Locate the cell with the specified text and output its (x, y) center coordinate. 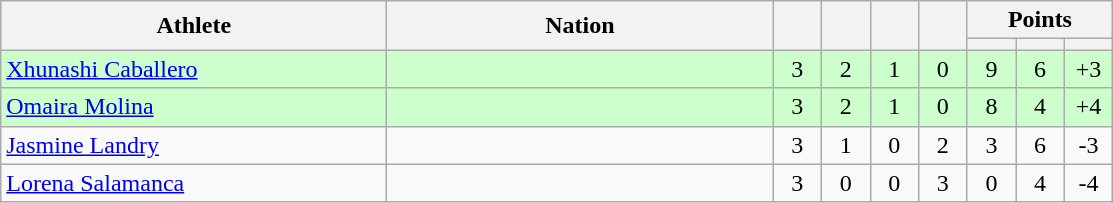
Nation (580, 26)
Omaira Molina (194, 107)
9 (992, 69)
Athlete (194, 26)
Xhunashi Caballero (194, 69)
Jasmine Landry (194, 145)
+4 (1088, 107)
Lorena Salamanca (194, 183)
-4 (1088, 183)
Points (1040, 20)
+3 (1088, 69)
-3 (1088, 145)
8 (992, 107)
